Provide the [X, Y] coordinate of the cell's center where the given text is located.  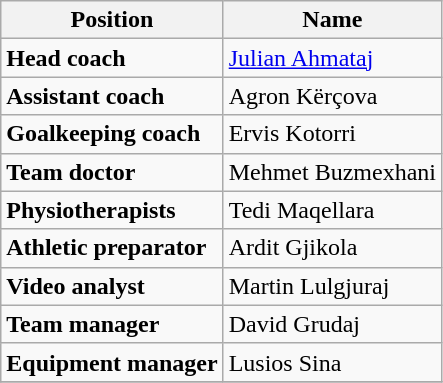
Physiotherapists [112, 210]
Mehmet Buzmexhani [332, 172]
Athletic preparator [112, 248]
Martin Lulgjuraj [332, 286]
Assistant coach [112, 96]
David Grudaj [332, 324]
Julian Ahmataj [332, 58]
Ervis Kotorri [332, 134]
Goalkeeping coach [112, 134]
Ardit Gjikola [332, 248]
Team manager [112, 324]
Position [112, 20]
Video analyst [112, 286]
Agron Kërçova [332, 96]
Lusios Sina [332, 362]
Tedi Maqellara [332, 210]
Team doctor [112, 172]
Name [332, 20]
Equipment manager [112, 362]
Head coach [112, 58]
